Locate the cell with the specified text and output its (x, y) center coordinate. 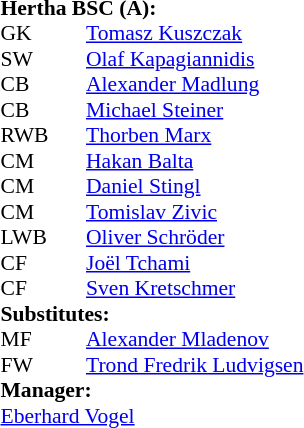
Tomislav Zivic (194, 212)
Michael Steiner (194, 110)
Daniel Stingl (194, 187)
LWB (24, 237)
Alexander Mladenov (194, 339)
Manager: (152, 391)
GK (24, 33)
FW (24, 365)
SW (24, 59)
Sven Kretschmer (194, 289)
RWB (24, 135)
MF (24, 339)
Joël Tchami (194, 263)
Thorben Marx (194, 135)
Olaf Kapagiannidis (194, 59)
Oliver Schröder (194, 237)
Tomasz Kuszczak (194, 33)
Substitutes: (152, 314)
Hakan Balta (194, 161)
Alexander Madlung (194, 85)
Trond Fredrik Ludvigsen (194, 365)
